For the text-containing cell, return its midpoint in [x, y] coordinate format. 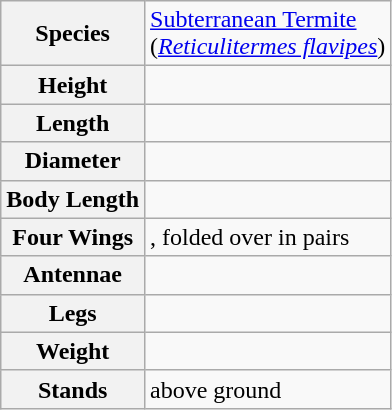
Antennae [73, 275]
Legs [73, 313]
above ground [268, 389]
Stands [73, 389]
Weight [73, 351]
Diameter [73, 161]
Four Wings [73, 237]
Subterranean Termite (Reticulitermes flavipes) [268, 34]
Height [73, 85]
Species [73, 34]
Body Length [73, 199]
, folded over in pairs [268, 237]
Length [73, 123]
